From the cell containing the given text, extract its center point as [x, y] coordinate. 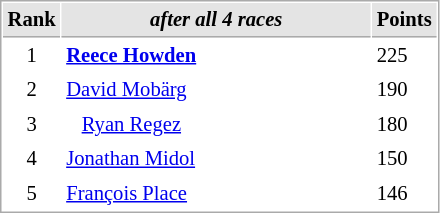
David Mobärg [216, 90]
3 [32, 124]
Points [404, 20]
Ryan Regez [216, 124]
4 [32, 158]
190 [404, 90]
Reece Howden [216, 56]
146 [404, 194]
2 [32, 90]
225 [404, 56]
François Place [216, 194]
1 [32, 56]
after all 4 races [216, 20]
5 [32, 194]
Rank [32, 20]
180 [404, 124]
Jonathan Midol [216, 158]
150 [404, 158]
